Pinpoint the cell where the given text exists, returning its [X, Y] midpoint coordinate. 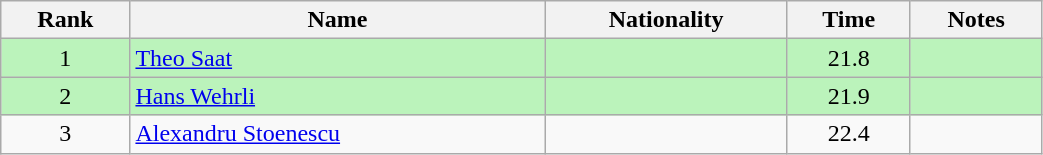
21.8 [848, 58]
Time [848, 20]
Name [338, 20]
Alexandru Stoenescu [338, 134]
Nationality [666, 20]
Hans Wehrli [338, 96]
Theo Saat [338, 58]
21.9 [848, 96]
Notes [976, 20]
Rank [66, 20]
3 [66, 134]
22.4 [848, 134]
2 [66, 96]
1 [66, 58]
